Extract the (x, y) coordinate from the center of the cell holding the provided text.  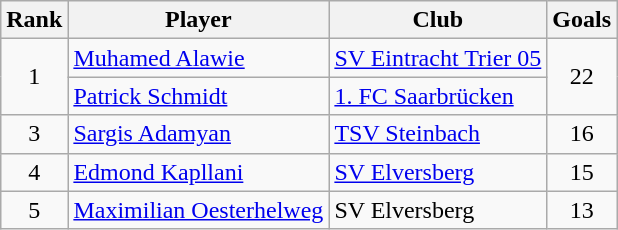
Maximilian Oesterhelweg (198, 210)
5 (34, 210)
4 (34, 172)
Muhamed Alawie (198, 58)
TSV Steinbach (438, 134)
Sargis Adamyan (198, 134)
SV Eintracht Trier 05 (438, 58)
Patrick Schmidt (198, 96)
Player (198, 20)
1 (34, 77)
15 (582, 172)
16 (582, 134)
Club (438, 20)
3 (34, 134)
1. FC Saarbrücken (438, 96)
22 (582, 77)
Rank (34, 20)
13 (582, 210)
Edmond Kapllani (198, 172)
Goals (582, 20)
